Return the [X, Y] coordinate for the center point of the cell that contains the specified text.  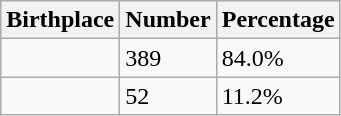
Birthplace [60, 20]
389 [168, 58]
84.0% [278, 58]
Percentage [278, 20]
Number [168, 20]
11.2% [278, 96]
52 [168, 96]
